Return the [X, Y] coordinate for the center point of the cell that contains the specified text.  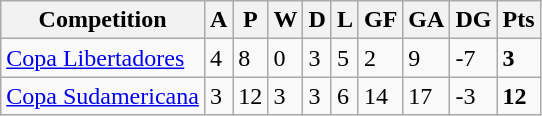
GF [380, 20]
5 [344, 58]
14 [380, 96]
17 [426, 96]
Competition [103, 20]
-7 [474, 58]
Pts [518, 20]
Copa Sudamericana [103, 96]
P [250, 20]
2 [380, 58]
-3 [474, 96]
DG [474, 20]
0 [286, 58]
Copa Libertadores [103, 58]
9 [426, 58]
4 [218, 58]
6 [344, 96]
A [218, 20]
8 [250, 58]
W [286, 20]
L [344, 20]
D [317, 20]
GA [426, 20]
